Determine the [X, Y] coordinate at the center of the cell enclosing the given text.  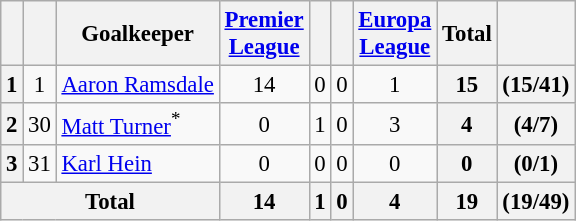
Karl Hein [138, 164]
(4/7) [536, 124]
(0/1) [536, 164]
Goalkeeper [138, 34]
15 [467, 85]
Matt Turner* [138, 124]
(15/41) [536, 85]
31 [40, 164]
EuropaLeague [395, 34]
19 [467, 202]
PremierLeague [264, 34]
(19/49) [536, 202]
30 [40, 124]
2 [12, 124]
Aaron Ramsdale [138, 85]
